Pinpoint the cell where the given text exists, returning its (x, y) midpoint coordinate. 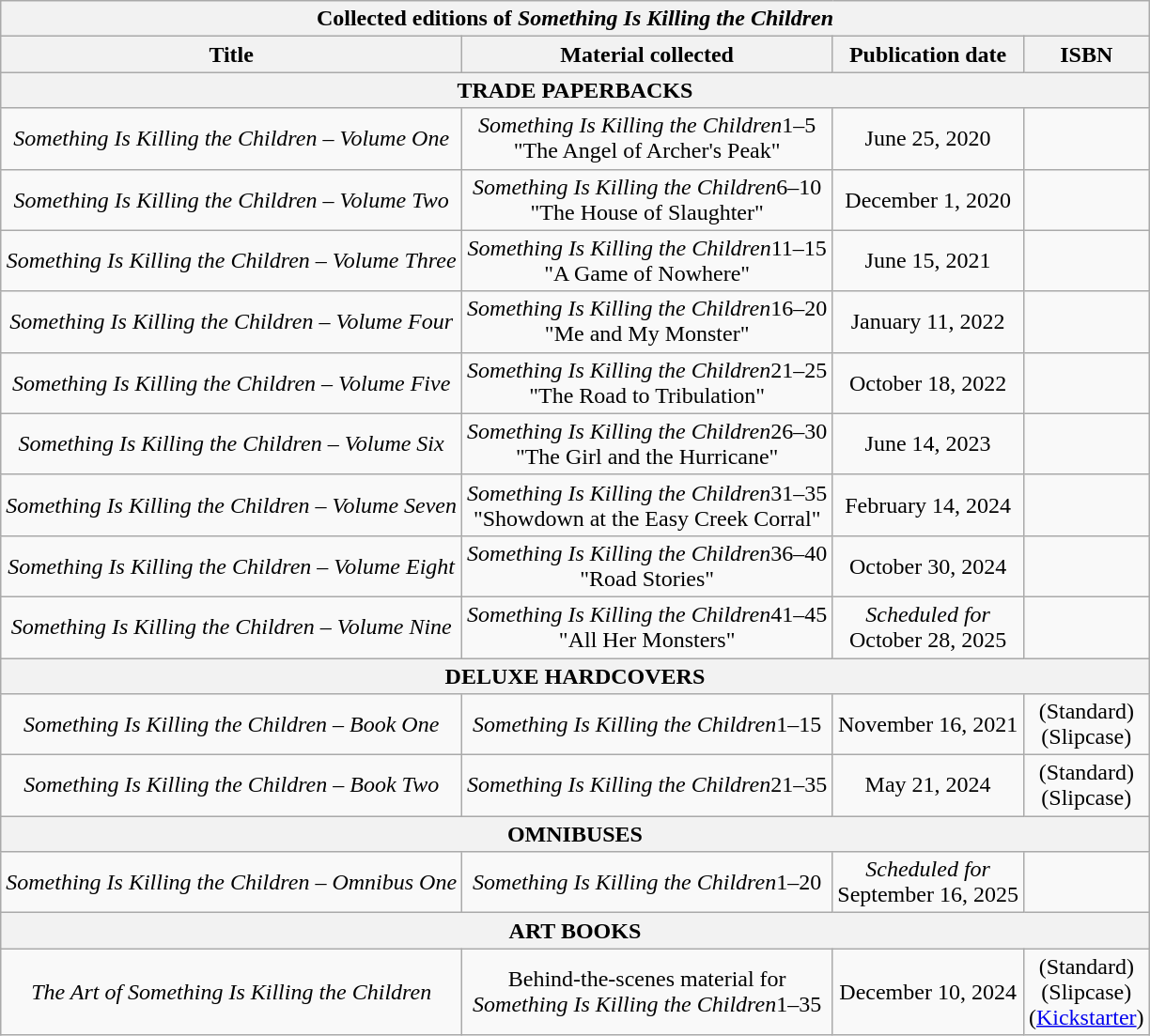
Publication date (928, 54)
October 30, 2024 (928, 565)
OMNIBUSES (575, 834)
(Standard) (Slipcase) (Kickstarter) (1086, 992)
Something Is Killing the Children – Book One (231, 725)
June 15, 2021 (928, 261)
Something Is Killing the Children16–20"Me and My Monster" (647, 321)
Something Is Killing the Children11–15"A Game of Nowhere" (647, 261)
ART BOOKS (575, 931)
Something Is Killing the Children1–15 (647, 725)
DELUXE HARDCOVERS (575, 675)
December 1, 2020 (928, 199)
The Art of Something Is Killing the Children (231, 992)
Something Is Killing the Children21–35 (647, 785)
January 11, 2022 (928, 321)
Something Is Killing the Children – Volume One (231, 139)
Material collected (647, 54)
December 10, 2024 (928, 992)
TRADE PAPERBACKS (575, 90)
Collected editions of Something Is Killing the Children (575, 19)
Scheduled forSeptember 16, 2025 (928, 883)
November 16, 2021 (928, 725)
June 25, 2020 (928, 139)
Something Is Killing the Children1–5"The Angel of Archer's Peak" (647, 139)
February 14, 2024 (928, 505)
Something Is Killing the Children36–40"Road Stories" (647, 565)
June 14, 2023 (928, 443)
Something Is Killing the Children26–30"The Girl and the Hurricane" (647, 443)
ISBN (1086, 54)
Behind-the-scenes material forSomething Is Killing the Children1–35 (647, 992)
Something Is Killing the Children21–25"The Road to Tribulation" (647, 383)
Something Is Killing the Children41–45"All Her Monsters" (647, 627)
Something Is Killing the Children31–35"Showdown at the Easy Creek Corral" (647, 505)
Something Is Killing the Children – Volume Eight (231, 565)
Something Is Killing the Children – Volume Seven (231, 505)
Something Is Killing the Children – Omnibus One (231, 883)
Something Is Killing the Children – Volume Nine (231, 627)
Something Is Killing the Children6–10"The House of Slaughter" (647, 199)
October 18, 2022 (928, 383)
Something Is Killing the Children – Volume Six (231, 443)
Something Is Killing the Children – Volume Three (231, 261)
Title (231, 54)
Something Is Killing the Children – Volume Five (231, 383)
Something Is Killing the Children – Volume Two (231, 199)
Something Is Killing the Children1–20 (647, 883)
Something Is Killing the Children – Book Two (231, 785)
Scheduled forOctober 28, 2025 (928, 627)
Something Is Killing the Children – Volume Four (231, 321)
May 21, 2024 (928, 785)
